Provide the [x, y] coordinate of the cell's center where the given text is located.  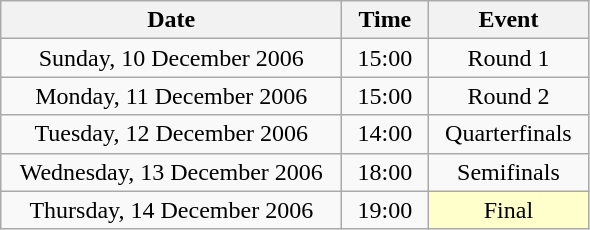
Sunday, 10 December 2006 [172, 58]
Tuesday, 12 December 2006 [172, 134]
14:00 [385, 134]
18:00 [385, 172]
Semifinals [508, 172]
Time [385, 20]
Round 1 [508, 58]
Quarterfinals [508, 134]
Round 2 [508, 96]
Event [508, 20]
Monday, 11 December 2006 [172, 96]
Thursday, 14 December 2006 [172, 210]
19:00 [385, 210]
Date [172, 20]
Final [508, 210]
Wednesday, 13 December 2006 [172, 172]
